Search for the cell housing the specified text and yield its (X, Y) center coordinate. 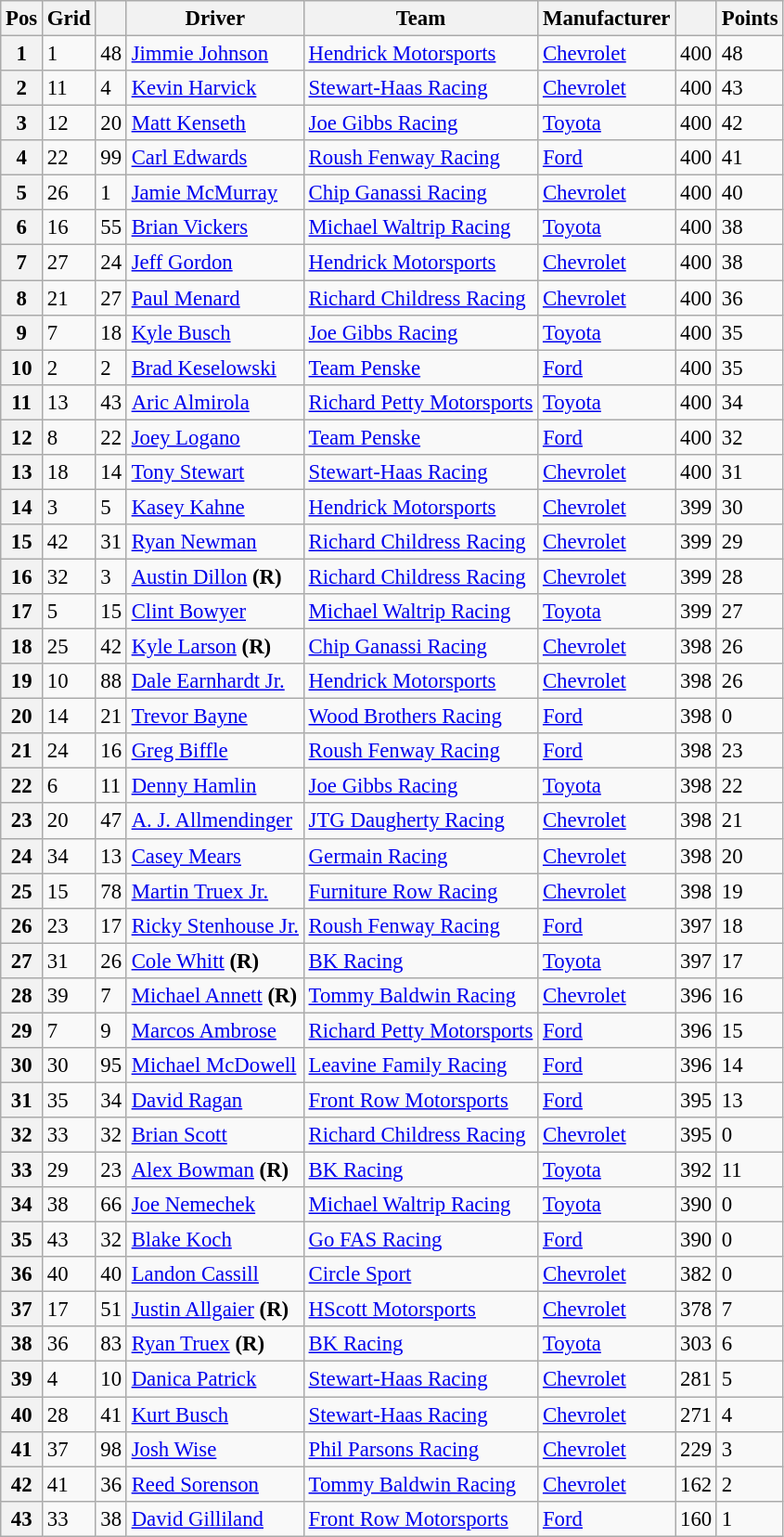
Team (420, 19)
Michael Annett (R) (215, 996)
Paul Menard (215, 298)
Wood Brothers Racing (420, 717)
88 (111, 681)
Joey Logano (215, 437)
Greg Biffle (215, 751)
160 (696, 1518)
51 (111, 1310)
Kasey Kahne (215, 507)
55 (111, 227)
Tony Stewart (215, 472)
Brian Vickers (215, 227)
47 (111, 821)
Cole Whitt (R) (215, 961)
Ryan Newman (215, 542)
Joe Nemechek (215, 1205)
Marcos Ambrose (215, 1030)
Phil Parsons Racing (420, 1449)
Brian Scott (215, 1135)
Circle Sport (420, 1274)
Reed Sorenson (215, 1484)
Ricky Stenhouse Jr. (215, 925)
Brad Keselowski (215, 368)
Danica Patrick (215, 1379)
Grid (69, 19)
Casey Mears (215, 856)
83 (111, 1345)
Kevin Harvick (215, 88)
98 (111, 1449)
99 (111, 158)
Austin Dillon (R) (215, 576)
Kyle Busch (215, 332)
Alex Bowman (R) (215, 1170)
Matt Kenseth (215, 123)
Jeff Gordon (215, 263)
Josh Wise (215, 1449)
66 (111, 1205)
HScott Motorsports (420, 1310)
Blake Koch (215, 1240)
229 (696, 1449)
A. J. Allmendinger (215, 821)
Driver (215, 19)
Furniture Row Racing (420, 891)
Ryan Truex (R) (215, 1345)
Leavine Family Racing (420, 1066)
Landon Cassill (215, 1274)
Dale Earnhardt Jr. (215, 681)
382 (696, 1274)
Jimmie Johnson (215, 54)
303 (696, 1345)
281 (696, 1379)
378 (696, 1310)
Justin Allgaier (R) (215, 1310)
Jamie McMurray (215, 193)
David Gilliland (215, 1518)
Denny Hamlin (215, 786)
78 (111, 891)
Martin Truex Jr. (215, 891)
Michael McDowell (215, 1066)
David Ragan (215, 1100)
Aric Almirola (215, 402)
95 (111, 1066)
Manufacturer (607, 19)
Carl Edwards (215, 158)
Go FAS Racing (420, 1240)
Clint Bowyer (215, 612)
Points (750, 19)
Kyle Larson (R) (215, 647)
271 (696, 1414)
Pos (22, 19)
Kurt Busch (215, 1414)
162 (696, 1484)
JTG Daugherty Racing (420, 821)
Germain Racing (420, 856)
392 (696, 1170)
Trevor Bayne (215, 717)
